Identify which cell holds the provided text, then report its (X, Y) central coordinate. 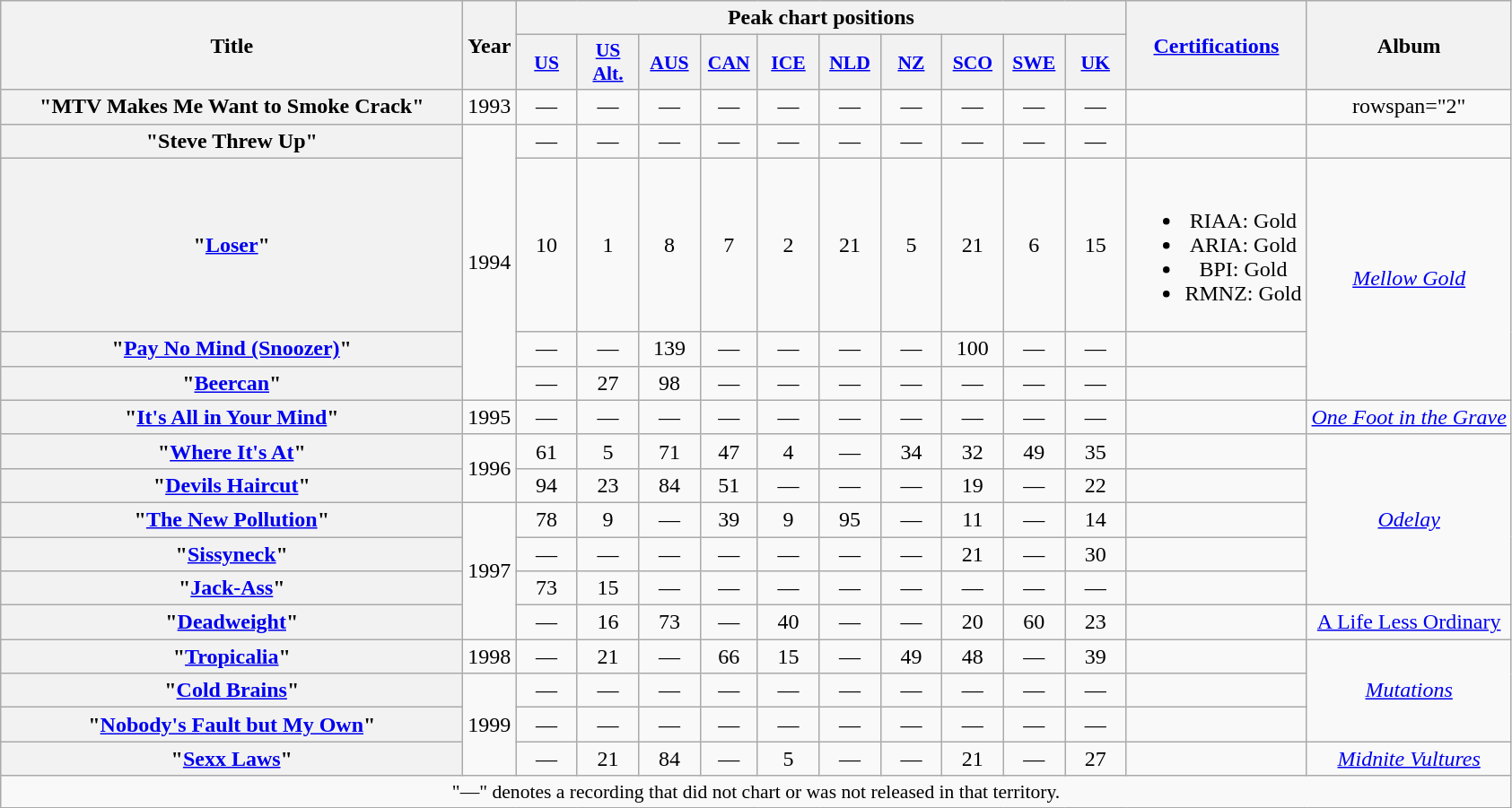
"Tropicalia" (232, 656)
Mutations (1409, 691)
95 (850, 519)
1999 (490, 725)
1997 (490, 570)
Midnite Vultures (1409, 759)
1993 (490, 107)
1994 (490, 262)
"Devils Haircut" (232, 485)
US (546, 63)
"MTV Makes Me Want to Smoke Crack" (232, 107)
34 (911, 451)
Title (232, 45)
14 (1095, 519)
1995 (490, 417)
11 (973, 519)
USAlt. (607, 63)
100 (973, 349)
22 (1095, 485)
139 (669, 349)
1998 (490, 656)
Album (1409, 45)
71 (669, 451)
Certifications (1217, 45)
AUS (669, 63)
47 (729, 451)
NZ (911, 63)
"Where It's At" (232, 451)
"It's All in Your Mind" (232, 417)
40 (788, 622)
"Cold Brains" (232, 691)
CAN (729, 63)
rowspan="2" (1409, 107)
"Loser" (232, 245)
30 (1095, 553)
Peak chart positions (821, 18)
98 (669, 383)
"Sexx Laws" (232, 759)
48 (973, 656)
"Deadweight" (232, 622)
8 (669, 245)
Year (490, 45)
"Steve Threw Up" (232, 141)
UK (1095, 63)
1996 (490, 468)
"Pay No Mind (Snoozer)" (232, 349)
NLD (850, 63)
SCO (973, 63)
Mellow Gold (1409, 279)
ICE (788, 63)
A Life Less Ordinary (1409, 622)
61 (546, 451)
20 (973, 622)
RIAA: GoldARIA: GoldBPI: GoldRMNZ: Gold (1217, 245)
"Nobody's Fault but My Own" (232, 725)
7 (729, 245)
51 (729, 485)
66 (729, 656)
32 (973, 451)
Odelay (1409, 519)
60 (1034, 622)
"Jack-Ass" (232, 588)
1 (607, 245)
2 (788, 245)
"The New Pollution" (232, 519)
16 (607, 622)
6 (1034, 245)
One Foot in the Grave (1409, 417)
19 (973, 485)
78 (546, 519)
"—" denotes a recording that did not chart or was not released in that territory. (756, 792)
"Beercan" (232, 383)
94 (546, 485)
"Sissyneck" (232, 553)
35 (1095, 451)
10 (546, 245)
4 (788, 451)
SWE (1034, 63)
